Determine the [x, y] coordinate at the center of the cell enclosing the given text.  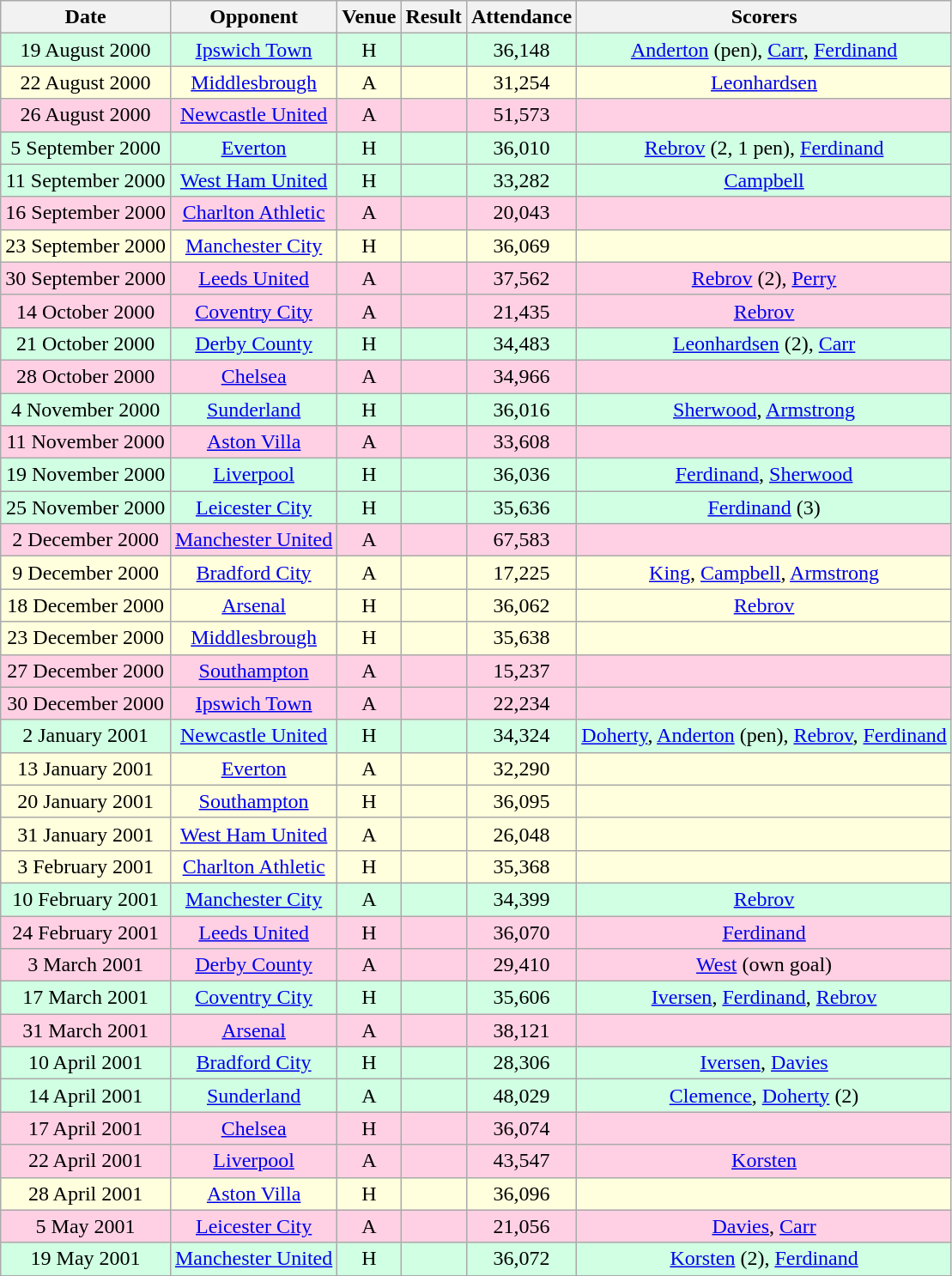
14 April 2001 [86, 1096]
34,399 [521, 899]
25 November 2000 [86, 507]
11 September 2000 [86, 180]
22,234 [521, 703]
33,608 [521, 442]
Iversen, Ferdinand, Rebrov [764, 998]
3 February 2001 [86, 866]
15,237 [521, 671]
5 September 2000 [86, 148]
Ferdinand, Sherwood [764, 475]
5 May 2001 [86, 1226]
11 November 2000 [86, 442]
King, Campbell, Armstrong [764, 573]
36,072 [521, 1259]
Rebrov (2, 1 pen), Ferdinand [764, 148]
30 September 2000 [86, 278]
9 December 2000 [86, 573]
36,096 [521, 1194]
Ferdinand [764, 932]
22 April 2001 [86, 1161]
Anderton (pen), Carr, Ferdinand [764, 50]
36,069 [521, 246]
Leonhardsen (2), Carr [764, 343]
36,070 [521, 932]
31,254 [521, 82]
37,562 [521, 278]
19 August 2000 [86, 50]
Result [434, 17]
36,074 [521, 1128]
43,547 [521, 1161]
28 October 2000 [86, 376]
38,121 [521, 1030]
28 April 2001 [86, 1194]
4 November 2000 [86, 410]
10 April 2001 [86, 1063]
24 February 2001 [86, 932]
36,010 [521, 148]
22 August 2000 [86, 82]
19 November 2000 [86, 475]
Davies, Carr [764, 1226]
17 April 2001 [86, 1128]
31 March 2001 [86, 1030]
Rebrov (2), Perry [764, 278]
21 October 2000 [86, 343]
14 October 2000 [86, 311]
Sherwood, Armstrong [764, 410]
34,324 [521, 736]
2 January 2001 [86, 736]
67,583 [521, 540]
36,016 [521, 410]
Attendance [521, 17]
36,095 [521, 801]
23 September 2000 [86, 246]
35,638 [521, 638]
34,483 [521, 343]
21,435 [521, 311]
32,290 [521, 769]
26 August 2000 [86, 115]
33,282 [521, 180]
3 March 2001 [86, 965]
19 May 2001 [86, 1259]
Date [86, 17]
35,368 [521, 866]
36,036 [521, 475]
48,029 [521, 1096]
Ferdinand (3) [764, 507]
27 December 2000 [86, 671]
Korsten [764, 1161]
Doherty, Anderton (pen), Rebrov, Ferdinand [764, 736]
West (own goal) [764, 965]
20 January 2001 [86, 801]
28,306 [521, 1063]
31 January 2001 [86, 834]
35,606 [521, 998]
36,062 [521, 605]
51,573 [521, 115]
10 February 2001 [86, 899]
Campbell [764, 180]
26,048 [521, 834]
29,410 [521, 965]
17,225 [521, 573]
Iversen, Davies [764, 1063]
13 January 2001 [86, 769]
Korsten (2), Ferdinand [764, 1259]
Scorers [764, 17]
20,043 [521, 213]
23 December 2000 [86, 638]
16 September 2000 [86, 213]
Clemence, Doherty (2) [764, 1096]
Opponent [253, 17]
35,636 [521, 507]
Venue [369, 17]
17 March 2001 [86, 998]
30 December 2000 [86, 703]
21,056 [521, 1226]
2 December 2000 [86, 540]
34,966 [521, 376]
36,148 [521, 50]
18 December 2000 [86, 605]
Leonhardsen [764, 82]
